Capture the cell that displays the provided text and extract its [x, y] central coordinate. 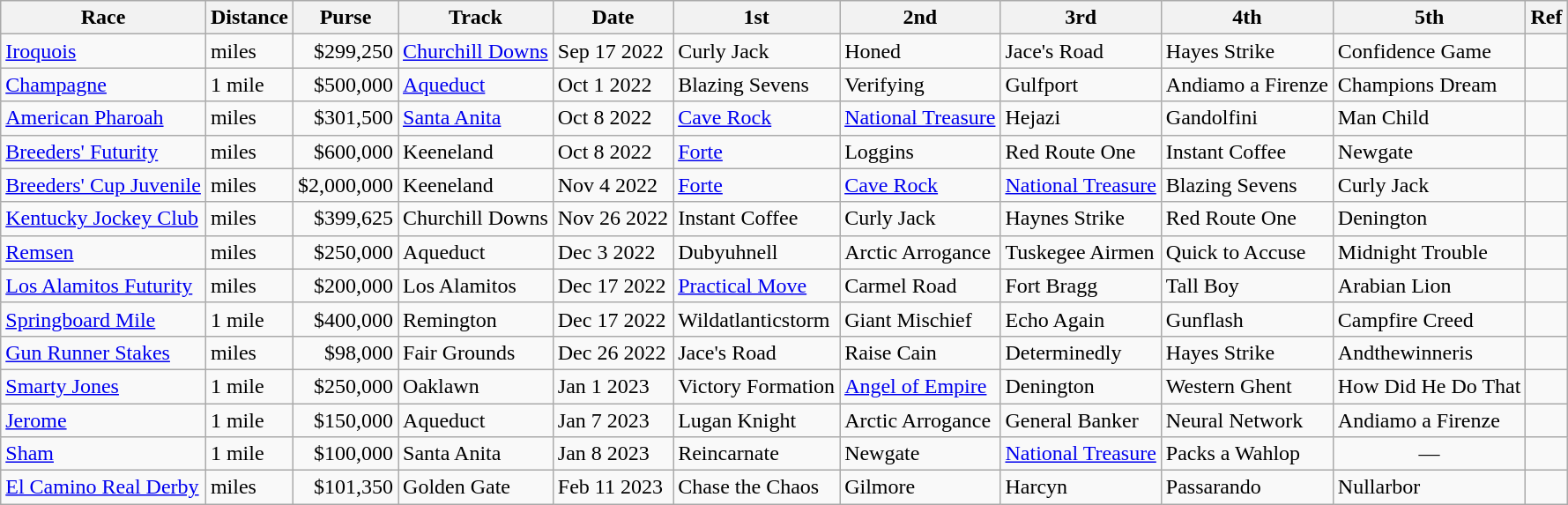
Dec 26 2022 [613, 353]
Loggins [920, 152]
Breeders' Cup Juvenile [104, 185]
Campfire Creed [1430, 319]
Track [476, 18]
Los Alamitos [476, 286]
Remington [476, 319]
Nullarbor [1430, 487]
Practical Move [756, 286]
Champagne [104, 85]
$299,250 [346, 51]
Fort Bragg [1081, 286]
Giant Mischief [920, 319]
Nov 26 2022 [613, 219]
Jan 7 2023 [613, 420]
$98,000 [346, 353]
3rd [1081, 18]
$101,350 [346, 487]
2nd [920, 18]
— [1430, 454]
Date [613, 18]
Carmel Road [920, 286]
Raise Cain [920, 353]
Verifying [920, 85]
Remsen [104, 252]
Gun Runner Stakes [104, 353]
Harcyn [1081, 487]
Sham [104, 454]
Tall Boy [1246, 286]
Honed [920, 51]
Purse [346, 18]
Man Child [1430, 118]
American Pharoah [104, 118]
Determinedly [1081, 353]
Gandolfini [1246, 118]
Champions Dream [1430, 85]
Gulfport [1081, 85]
$399,625 [346, 219]
1st [756, 18]
El Camino Real Derby [104, 487]
Iroquois [104, 51]
Oaklawn [476, 386]
5th [1430, 18]
Gilmore [920, 487]
$600,000 [346, 152]
Haynes Strike [1081, 219]
Hejazi [1081, 118]
$500,000 [346, 85]
Ref [1546, 18]
Midnight Trouble [1430, 252]
Sep 17 2022 [613, 51]
Packs a Wahlop [1246, 454]
Arabian Lion [1430, 286]
Lugan Knight [756, 420]
Angel of Empire [920, 386]
Confidence Game [1430, 51]
Golden Gate [476, 487]
Western Ghent [1246, 386]
Breeders' Futurity [104, 152]
$301,500 [346, 118]
Dec 3 2022 [613, 252]
Neural Network [1246, 420]
Gunflash [1246, 319]
Tuskegee Airmen [1081, 252]
$2,000,000 [346, 185]
Jerome [104, 420]
Quick to Accuse [1246, 252]
Victory Formation [756, 386]
$150,000 [346, 420]
Chase the Chaos [756, 487]
Echo Again [1081, 319]
Race [104, 18]
Kentucky Jockey Club [104, 219]
Dubyuhnell [756, 252]
Nov 4 2022 [613, 185]
How Did He Do That [1430, 386]
Los Alamitos Futurity [104, 286]
Andthewinneris [1430, 353]
Distance [249, 18]
Jan 1 2023 [613, 386]
Reincarnate [756, 454]
$100,000 [346, 454]
4th [1246, 18]
Passarando [1246, 487]
Oct 1 2022 [613, 85]
General Banker [1081, 420]
Feb 11 2023 [613, 487]
Springboard Mile [104, 319]
Wildatlanticstorm [756, 319]
Fair Grounds [476, 353]
$200,000 [346, 286]
Smarty Jones [104, 386]
Jan 8 2023 [613, 454]
$400,000 [346, 319]
